Return [x, y] of the center of cell containing provided text 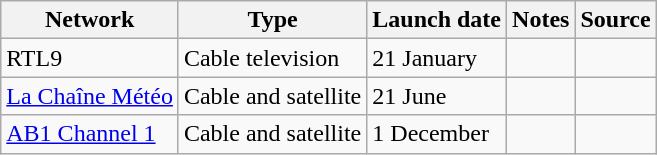
Launch date [437, 20]
Source [616, 20]
1 December [437, 134]
RTL9 [90, 58]
Type [272, 20]
21 June [437, 96]
21 January [437, 58]
La Chaîne Météo [90, 96]
AB1 Channel 1 [90, 134]
Network [90, 20]
Cable television [272, 58]
Notes [541, 20]
